Output the [x, y] coordinate of the center of the cell containing the given text.  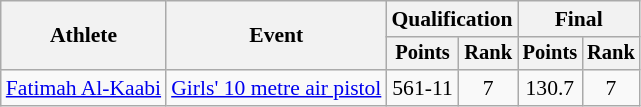
561-11 [422, 88]
Girls' 10 metre air pistol [276, 88]
Athlete [84, 36]
Final [579, 19]
Fatimah Al-Kaabi [84, 88]
130.7 [550, 88]
Qualification [452, 19]
Event [276, 36]
